Scan for the cell matching the given text and deliver its [x, y] coordinate at center. 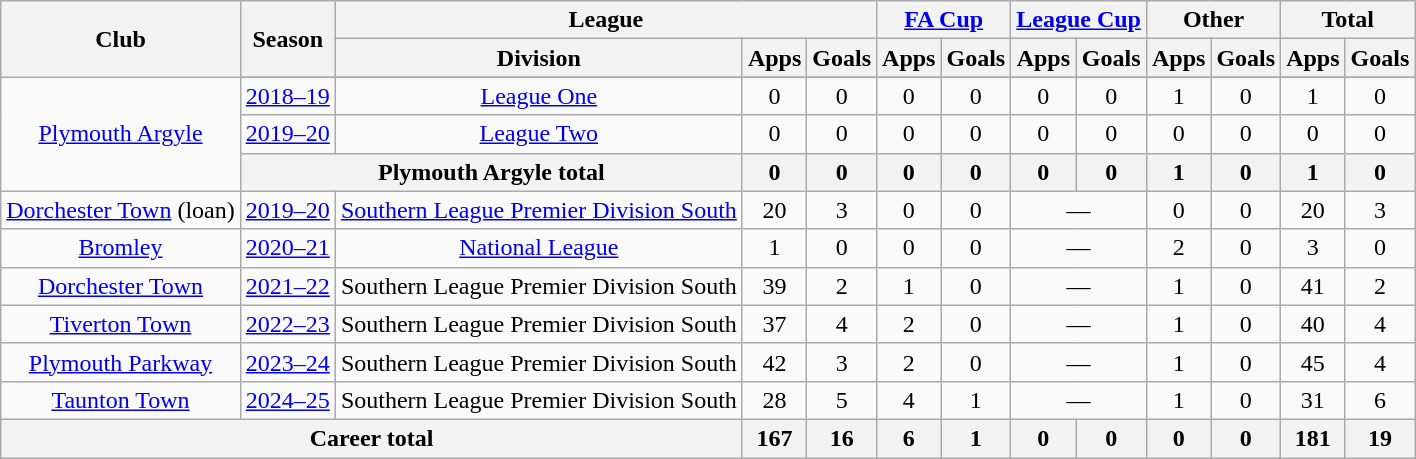
Plymouth Argyle total [491, 172]
Club [121, 39]
League One [538, 96]
28 [774, 400]
Plymouth Parkway [121, 362]
2024–25 [288, 400]
2023–24 [288, 362]
Dorchester Town (loan) [121, 210]
Other [1213, 20]
37 [774, 324]
FA Cup [944, 20]
40 [1313, 324]
5 [842, 400]
167 [774, 438]
2018–19 [288, 96]
Bromley [121, 248]
Career total [372, 438]
League Cup [1079, 20]
16 [842, 438]
National League [538, 248]
42 [774, 362]
31 [1313, 400]
Total [1348, 20]
Dorchester Town [121, 286]
Season [288, 39]
Plymouth Argyle [121, 134]
League [606, 20]
181 [1313, 438]
19 [1380, 438]
45 [1313, 362]
39 [774, 286]
Division [538, 58]
Taunton Town [121, 400]
League Two [538, 134]
2021–22 [288, 286]
41 [1313, 286]
2020–21 [288, 248]
Tiverton Town [121, 324]
2022–23 [288, 324]
